For the text-containing cell, return its midpoint in (x, y) coordinate format. 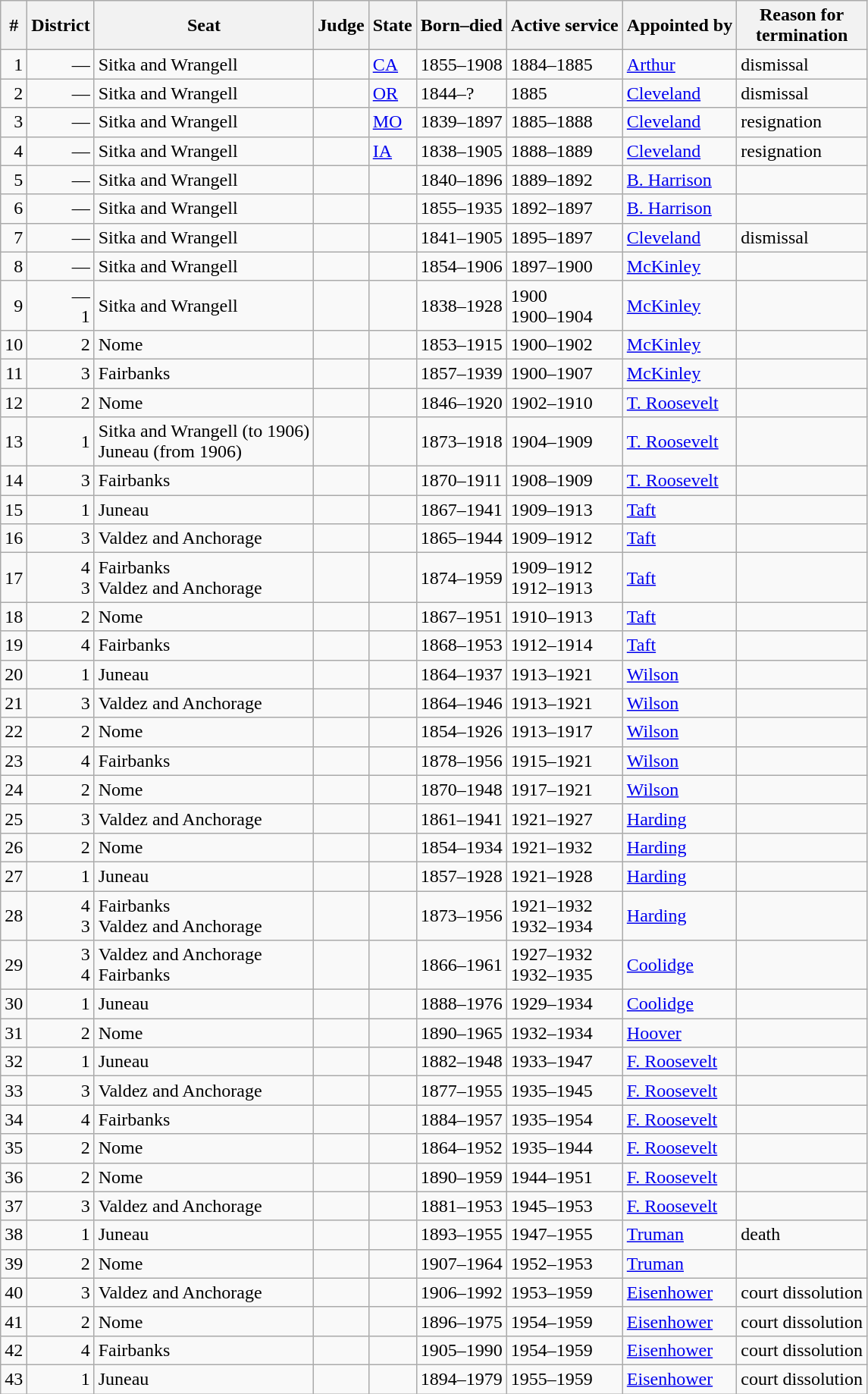
1854–1926 (461, 732)
1935–1954 (564, 1119)
32 (14, 1062)
1915–1921 (564, 761)
death (802, 1235)
1873–1956 (461, 915)
1890–1959 (461, 1177)
1855–1935 (461, 209)
District (61, 26)
42 (14, 1350)
1893–1955 (461, 1235)
Born–died (461, 26)
20 (14, 674)
1838–1928 (461, 305)
37 (14, 1206)
1888–1889 (564, 151)
1896–1975 (461, 1321)
1874–1959 (461, 578)
1853–1915 (461, 344)
1868–1953 (461, 645)
1870–1911 (461, 481)
1867–1941 (461, 510)
21 (14, 703)
1866–1961 (461, 965)
1846–1920 (461, 403)
1913–1917 (564, 732)
7 (14, 237)
1904–1909 (564, 441)
1864–1937 (461, 674)
22 (14, 732)
1910–1913 (564, 617)
1864–1946 (461, 703)
IA (393, 151)
13 (14, 441)
1947–1955 (564, 1235)
24 (14, 790)
Hoover (679, 1033)
1840–1896 (461, 180)
1838–1905 (461, 151)
1935–1945 (564, 1091)
1909–1912 (564, 538)
1894–1979 (461, 1379)
1906–1992 (461, 1292)
Valdez and AnchorageFairbanks (204, 965)
1935–1944 (564, 1148)
1905–1990 (461, 1350)
1884–1957 (461, 1119)
11 (14, 373)
1895–1897 (564, 237)
1917–1921 (564, 790)
23 (14, 761)
1888–1976 (461, 1004)
1877–1955 (461, 1091)
1839–1897 (461, 122)
1861–1941 (461, 818)
1907–1964 (461, 1264)
1890–1965 (461, 1033)
1929–1934 (564, 1004)
1892–1897 (564, 209)
1945–1953 (564, 1206)
1857–1939 (461, 373)
40 (14, 1292)
1908–1909 (564, 481)
19001900–1904 (564, 305)
1944–1951 (564, 1177)
33 (14, 1091)
1921–1932 (564, 847)
1900–1902 (564, 344)
1921–1927 (564, 818)
1885 (564, 93)
1932–1934 (564, 1033)
19 (14, 645)
Judge (341, 26)
1865–1944 (461, 538)
39 (14, 1264)
29 (14, 965)
36 (14, 1177)
1884–1885 (564, 64)
Active service (564, 26)
1885–1888 (564, 122)
15 (14, 510)
8 (14, 266)
Arthur (679, 64)
1889–1892 (564, 180)
1909–1913 (564, 510)
1927–19321932–1935 (564, 965)
1870–1948 (461, 790)
1873–1918 (461, 441)
Reason fortermination (802, 26)
1953–1959 (564, 1292)
41 (14, 1321)
1909–19121912–1913 (564, 578)
27 (14, 876)
Sitka and Wrangell (to 1906)Juneau (from 1906) (204, 441)
17 (14, 578)
14 (14, 481)
1900–1907 (564, 373)
Appointed by (679, 26)
18 (14, 617)
MO (393, 122)
1857–1928 (461, 876)
1855–1908 (461, 64)
1955–1959 (564, 1379)
5 (14, 180)
# (14, 26)
Seat (204, 26)
1878–1956 (461, 761)
1854–1934 (461, 847)
10 (14, 344)
25 (14, 818)
1882–1948 (461, 1062)
1902–1910 (564, 403)
26 (14, 847)
12 (14, 403)
1912–1914 (564, 645)
1897–1900 (564, 266)
1952–1953 (564, 1264)
1867–1951 (461, 617)
State (393, 26)
30 (14, 1004)
1864–1952 (461, 1148)
35 (14, 1148)
6 (14, 209)
1933–1947 (564, 1062)
1881–1953 (461, 1206)
—1 (61, 305)
OR (393, 93)
1854–1906 (461, 266)
1841–1905 (461, 237)
9 (14, 305)
38 (14, 1235)
CA (393, 64)
28 (14, 915)
16 (14, 538)
1844–? (461, 93)
1921–19321932–1934 (564, 915)
31 (14, 1033)
1921–1928 (564, 876)
